Scan for the cell matching the given text and deliver its (x, y) coordinate at center. 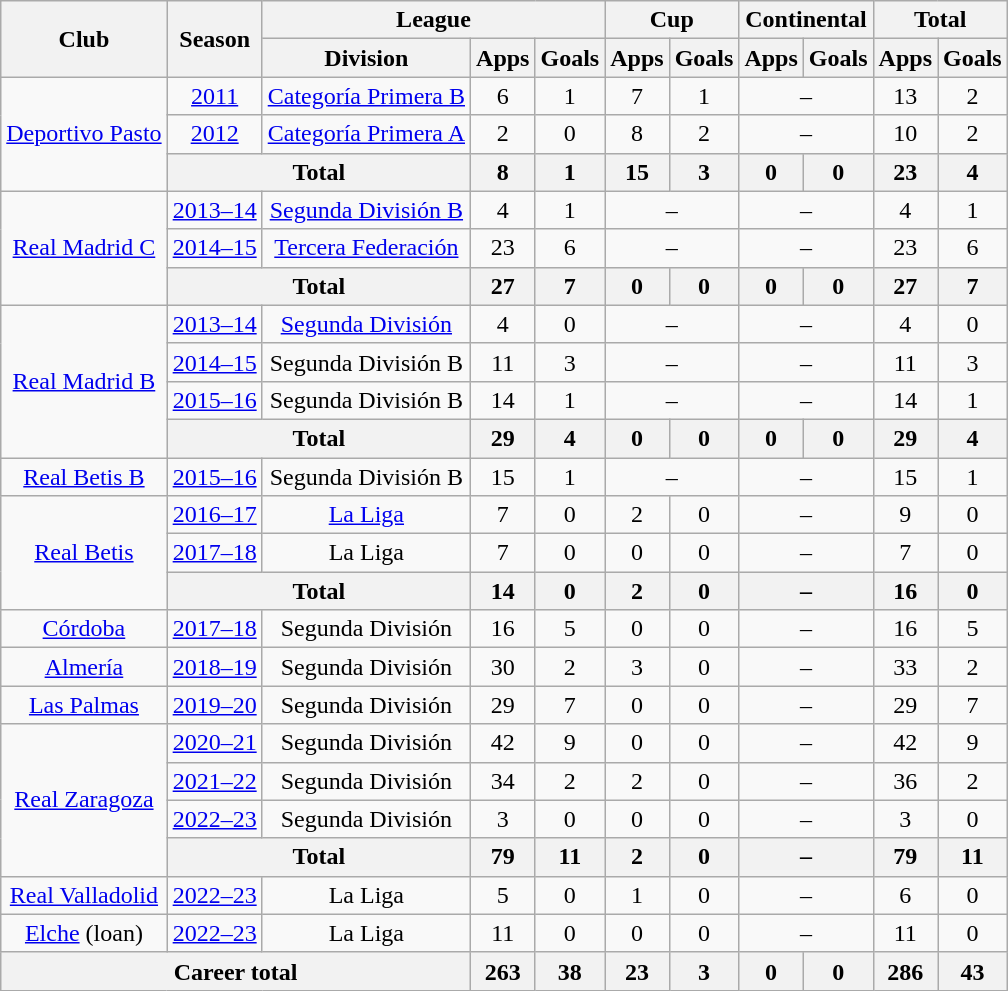
286 (905, 971)
League (434, 20)
Real Madrid B (84, 381)
Cup (672, 20)
Season (214, 39)
43 (973, 971)
34 (503, 781)
Córdoba (84, 629)
2021–22 (214, 781)
Real Madrid C (84, 248)
Deportivo Pasto (84, 134)
33 (905, 667)
Club (84, 39)
Continental (806, 20)
2018–19 (214, 667)
13 (905, 96)
2016–17 (214, 515)
38 (570, 971)
2019–20 (214, 705)
Categoría Primera B (366, 96)
Career total (236, 971)
2011 (214, 96)
Real Betis B (84, 477)
36 (905, 781)
30 (503, 667)
2012 (214, 134)
Real Zaragoza (84, 800)
Elche (loan) (84, 933)
Categoría Primera A (366, 134)
Real Valladolid (84, 895)
263 (503, 971)
Almería (84, 667)
2020–21 (214, 743)
Tercera Federación (366, 248)
10 (905, 134)
Division (366, 58)
Real Betis (84, 553)
Las Palmas (84, 705)
